From the cell containing the given text, extract its center point as (x, y) coordinate. 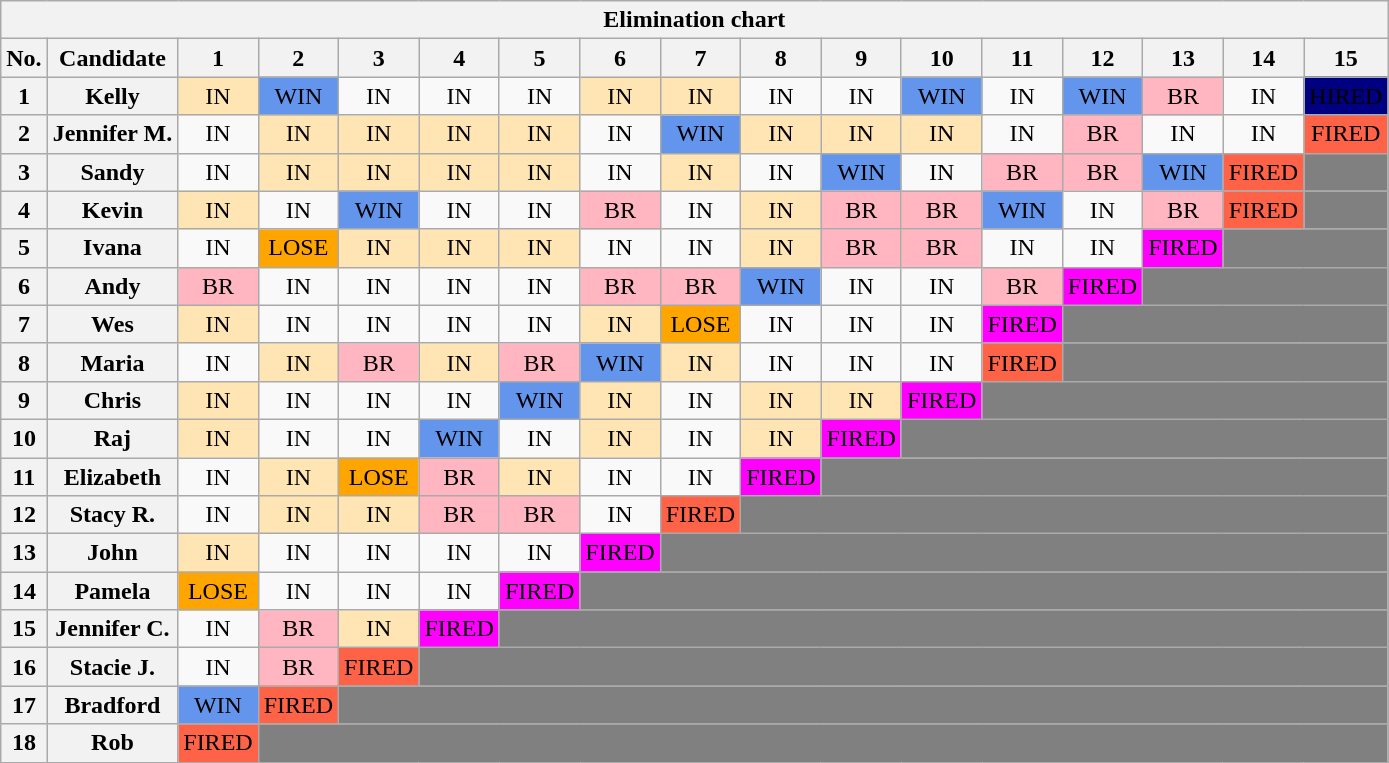
17 (24, 705)
Kelly (112, 96)
Stacie J. (112, 667)
Rob (112, 743)
HIRED (1346, 96)
Elizabeth (112, 477)
Elimination chart (694, 20)
18 (24, 743)
Wes (112, 324)
John (112, 553)
Jennifer M. (112, 134)
Andy (112, 286)
Bradford (112, 705)
No. (24, 58)
Sandy (112, 172)
Candidate (112, 58)
Raj (112, 438)
Maria (112, 362)
Pamela (112, 591)
Kevin (112, 210)
Ivana (112, 248)
Jennifer C. (112, 629)
Chris (112, 400)
16 (24, 667)
Stacy R. (112, 515)
